Search for the cell housing the specified text and yield its [x, y] center coordinate. 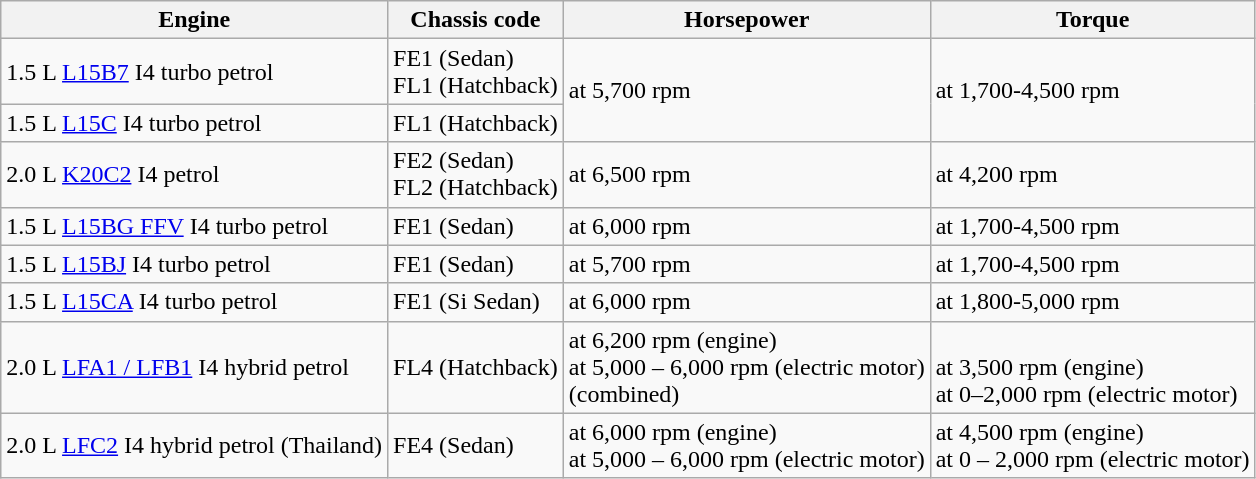
Horsepower [746, 20]
2.0 L LFA1 / LFB1 I4 hybrid petrol [194, 367]
at 6,000 rpm (engine) at 5,000 – 6,000 rpm (electric motor) [746, 446]
1.5 L L15BG FFV I4 turbo petrol [194, 226]
Chassis code [476, 20]
at 1,800-5,000 rpm [1092, 302]
FE1 (Sedan)FL1 (Hatchback) [476, 72]
at 4,200 rpm [1092, 174]
at 6,200 rpm (engine) at 5,000 – 6,000 rpm (electric motor) (combined) [746, 367]
FE4 (Sedan) [476, 446]
2.0 L LFC2 I4 hybrid petrol (Thailand) [194, 446]
1.5 L L15CA I4 turbo petrol [194, 302]
FE2 (Sedan)FL2 (Hatchback) [476, 174]
1.5 L L15B7 I4 turbo petrol [194, 72]
FE1 (Si Sedan) [476, 302]
Torque [1092, 20]
at 3,500 rpm (engine) at 0–2,000 rpm (electric motor) [1092, 367]
FL4 (Hatchback) [476, 367]
1.5 L L15BJ I4 turbo petrol [194, 264]
1.5 L L15C I4 turbo petrol [194, 123]
at 6,500 rpm [746, 174]
FL1 (Hatchback) [476, 123]
at 4,500 rpm (engine) at 0 – 2,000 rpm (electric motor) [1092, 446]
Engine [194, 20]
2.0 L K20C2 I4 petrol [194, 174]
